Locate the cell with the specified text and output its (X, Y) center coordinate. 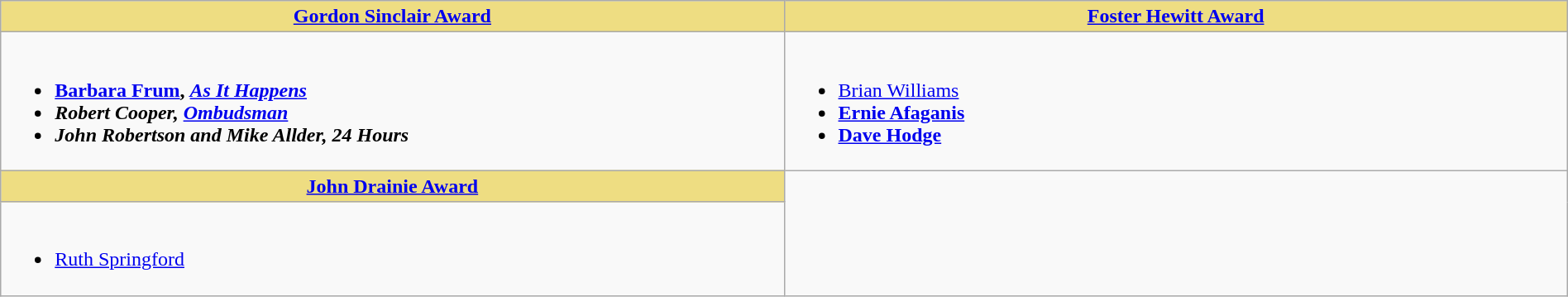
Gordon Sinclair Award (392, 17)
Ruth Springford (392, 248)
Barbara Frum, As It HappensRobert Cooper, OmbudsmanJohn Robertson and Mike Allder, 24 Hours (392, 101)
Brian WilliamsErnie AfaganisDave Hodge (1176, 101)
John Drainie Award (392, 186)
Foster Hewitt Award (1176, 17)
